Output the (x, y) coordinate of the center of the cell containing the given text.  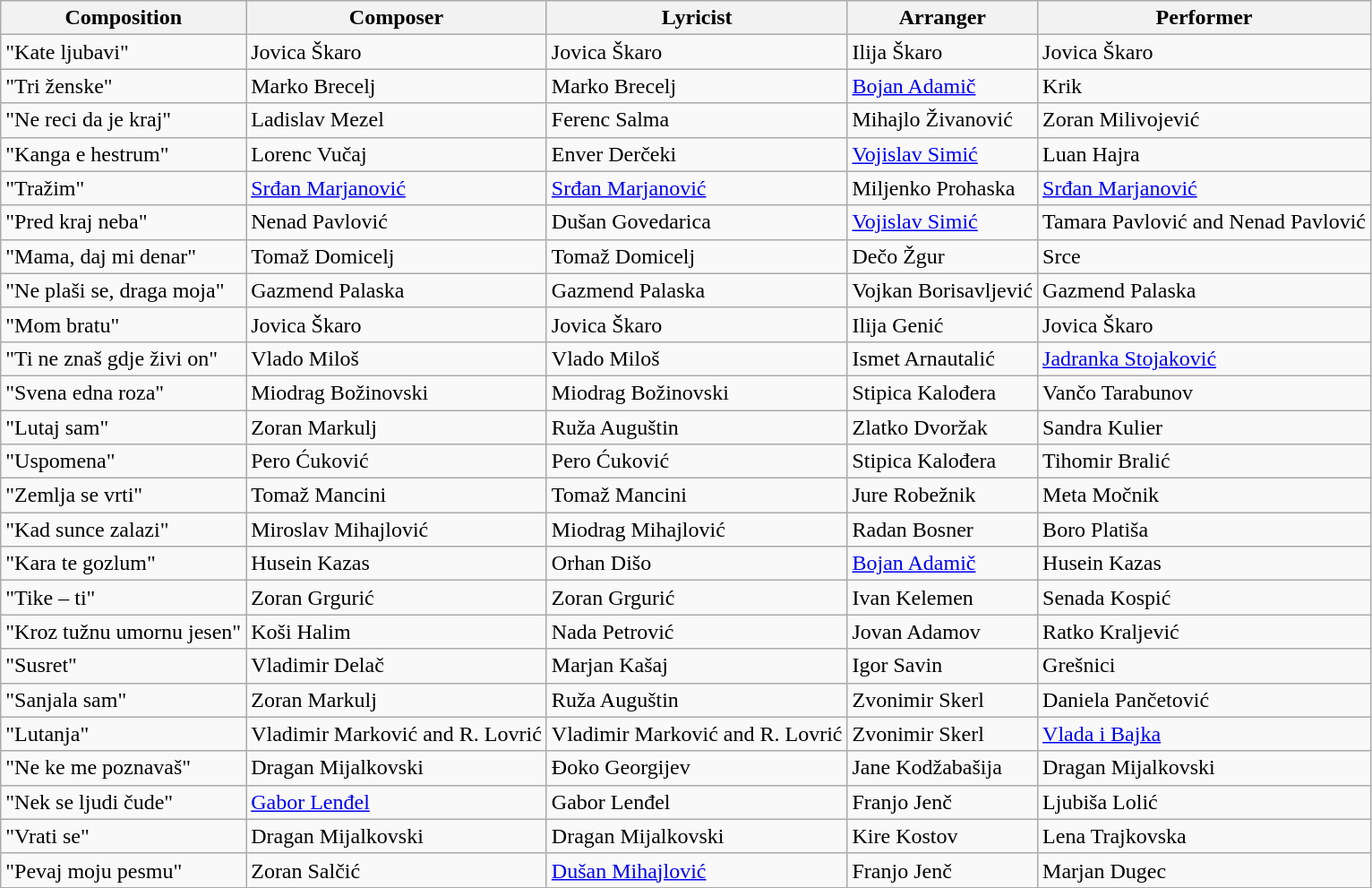
"Ne reci da je kraj" (124, 120)
Enver Derčeki (697, 154)
Arranger (942, 18)
"Svena edna roza" (124, 392)
Ivan Kelemen (942, 598)
Senada Kospić (1205, 598)
Orhan Dišo (697, 564)
Đoko Georgijev (697, 768)
Grešnici (1205, 666)
Tamara Pavlović and Nenad Pavlović (1205, 222)
Ismet Arnautalić (942, 358)
"Vrati se" (124, 836)
Marjan Dugec (1205, 870)
Daniela Pančetović (1205, 700)
"Kate ljubavi" (124, 52)
Jovan Adamov (942, 632)
Meta Močnik (1205, 496)
Composition (124, 18)
Performer (1205, 18)
"Mom bratu" (124, 324)
Miljenko Prohaska (942, 188)
Zlatko Dvoržak (942, 427)
Zoran Salčić (397, 870)
Ilija Škaro (942, 52)
"Mama, daj mi denar" (124, 256)
Ljubiša Lolić (1205, 802)
"Zemlja se vrti" (124, 496)
Igor Savin (942, 666)
Tihomir Bralić (1205, 461)
Mihajlo Živanović (942, 120)
Dušan Mihajlović (697, 870)
Vlada i Bajka (1205, 734)
Jadranka Stojaković (1205, 358)
Miroslav Mihajlović (397, 530)
"Uspomena" (124, 461)
Jure Robežnik (942, 496)
"Ti ne znaš gdje živi on" (124, 358)
"Kanga e hestrum" (124, 154)
Ilija Genić (942, 324)
Nada Petrović (697, 632)
Ferenc Salma (697, 120)
"Pred kraj neba" (124, 222)
"Sanjala sam" (124, 700)
"Susret" (124, 666)
Srce (1205, 256)
"Ne plaši se, draga moja" (124, 290)
Sandra Kulier (1205, 427)
"Ne ke me poznavaš" (124, 768)
"Nek se ljudi čude" (124, 802)
Radan Bosner (942, 530)
"Lutaj sam" (124, 427)
Jane Kodžabašija (942, 768)
Vladimir Delač (397, 666)
"Tražim" (124, 188)
Kire Kostov (942, 836)
"Kara te gozlum" (124, 564)
Marjan Kašaj (697, 666)
Krik (1205, 86)
"Pevaj moju pesmu" (124, 870)
Lyricist (697, 18)
Luan Hajra (1205, 154)
Vančo Tarabunov (1205, 392)
"Tri ženske" (124, 86)
"Lutanja" (124, 734)
"Kroz tužnu umornu jesen" (124, 632)
Zoran Milivojević (1205, 120)
Boro Platiša (1205, 530)
Lorenc Vučaj (397, 154)
Dušan Govedarica (697, 222)
Ratko Kraljević (1205, 632)
Ladislav Mezel (397, 120)
Composer (397, 18)
"Tike – ti" (124, 598)
Lena Trajkovska (1205, 836)
Nenad Pavlović (397, 222)
Vojkan Borisavljević (942, 290)
Dečo Žgur (942, 256)
"Kad sunce zalazi" (124, 530)
Miodrag Mihajlović (697, 530)
Koši Halim (397, 632)
